Identify which cell holds the provided text, then report its [x, y] central coordinate. 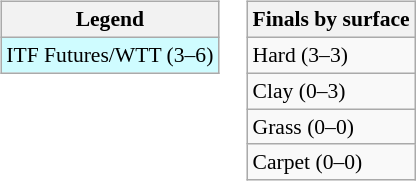
Legend [110, 20]
Carpet (0–0) [332, 162]
Finals by surface [332, 20]
ITF Futures/WTT (3–6) [110, 55]
Grass (0–0) [332, 127]
Hard (3–3) [332, 55]
Clay (0–3) [332, 91]
